From the cell containing the given text, extract its center point as (X, Y) coordinate. 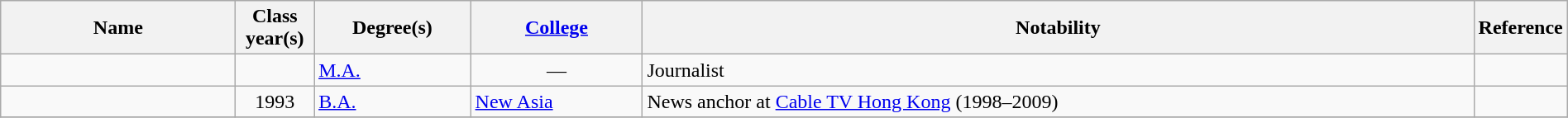
Reference (1520, 28)
1993 (275, 101)
Degree(s) (392, 28)
Name (118, 28)
M.A. (392, 70)
New Asia (557, 101)
B.A. (392, 101)
Journalist (1059, 70)
Class year(s) (275, 28)
News anchor at Cable TV Hong Kong (1998–2009) (1059, 101)
College (557, 28)
Notability (1059, 28)
— (557, 70)
